Determine the (x, y) coordinate at the center of the cell enclosing the given text.  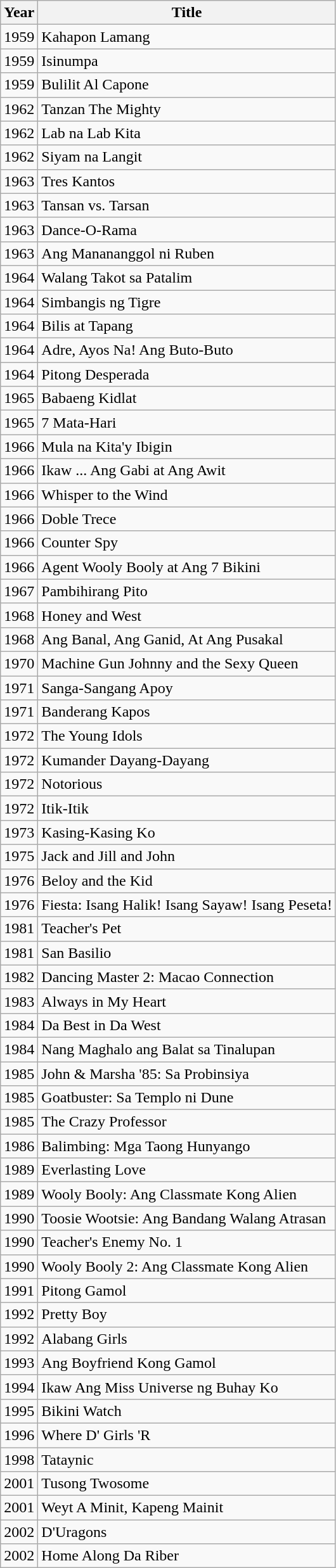
Goatbuster: Sa Templo ni Dune (187, 1098)
Pitong Gamol (187, 1291)
Mula na Kita'y Ibigin (187, 447)
Nang Maghalo ang Balat sa Tinalupan (187, 1049)
Tanzan The Mighty (187, 109)
1995 (19, 1411)
Machine Gun Johnny and the Sexy Queen (187, 663)
Dancing Master 2: Macao Connection (187, 977)
Teacher's Pet (187, 929)
Agent Wooly Booly at Ang 7 Bikini (187, 567)
D'Uragons (187, 1532)
Ang Manananggol ni Ruben (187, 253)
Toosie Wootsie: Ang Bandang Walang Atrasan (187, 1218)
1975 (19, 857)
Itik-Itik (187, 808)
Bilis at Tapang (187, 326)
Ang Banal, Ang Ganid, At Ang Pusakal (187, 639)
Adre, Ayos Na! Ang Buto-Buto (187, 350)
Ikaw Ang Miss Universe ng Buhay Ko (187, 1387)
Home Along Da Riber (187, 1556)
Bikini Watch (187, 1411)
Siyam na Langit (187, 157)
San Basilio (187, 953)
Title (187, 13)
Everlasting Love (187, 1170)
Where D' Girls 'R (187, 1435)
Pitong Desperada (187, 374)
Pambihirang Pito (187, 591)
Teacher's Enemy No. 1 (187, 1242)
Babaeng Kidlat (187, 398)
Lab na Lab Kita (187, 133)
Always in My Heart (187, 1001)
1973 (19, 832)
1983 (19, 1001)
Whisper to the Wind (187, 495)
1986 (19, 1146)
The Young Idols (187, 736)
Balimbing: Mga Taong Hunyango (187, 1146)
Ikaw ... Ang Gabi at Ang Awit (187, 471)
Bulilit Al Capone (187, 85)
Pretty Boy (187, 1315)
Jack and Jill and John (187, 857)
1991 (19, 1291)
1996 (19, 1435)
Sanga-Sangang Apoy (187, 687)
Wooly Booly: Ang Classmate Kong Alien (187, 1194)
1994 (19, 1387)
Kasing-Kasing Ko (187, 832)
1998 (19, 1459)
Tres Kantos (187, 181)
Honey and West (187, 615)
1967 (19, 591)
The Crazy Professor (187, 1122)
Counter Spy (187, 543)
Kumander Dayang-Dayang (187, 760)
1993 (19, 1363)
Notorious (187, 784)
Weyt A Minit, Kapeng Mainit (187, 1508)
Dance-O-Rama (187, 229)
Tusong Twosome (187, 1484)
Ang Boyfriend Kong Gamol (187, 1363)
Year (19, 13)
Simbangis ng Tigre (187, 302)
Tataynic (187, 1459)
Fiesta: Isang Halik! Isang Sayaw! Isang Peseta! (187, 905)
Alabang Girls (187, 1339)
Walang Takot sa Patalim (187, 277)
Kahapon Lamang (187, 37)
Beloy and the Kid (187, 881)
Da Best in Da West (187, 1025)
Banderang Kapos (187, 712)
Doble Trece (187, 519)
1970 (19, 663)
1982 (19, 977)
7 Mata-Hari (187, 423)
John & Marsha '85: Sa Probinsiya (187, 1074)
Wooly Booly 2: Ang Classmate Kong Alien (187, 1266)
Isinumpa (187, 61)
Tansan vs. Tarsan (187, 205)
